Search for the cell housing the specified text and yield its (x, y) center coordinate. 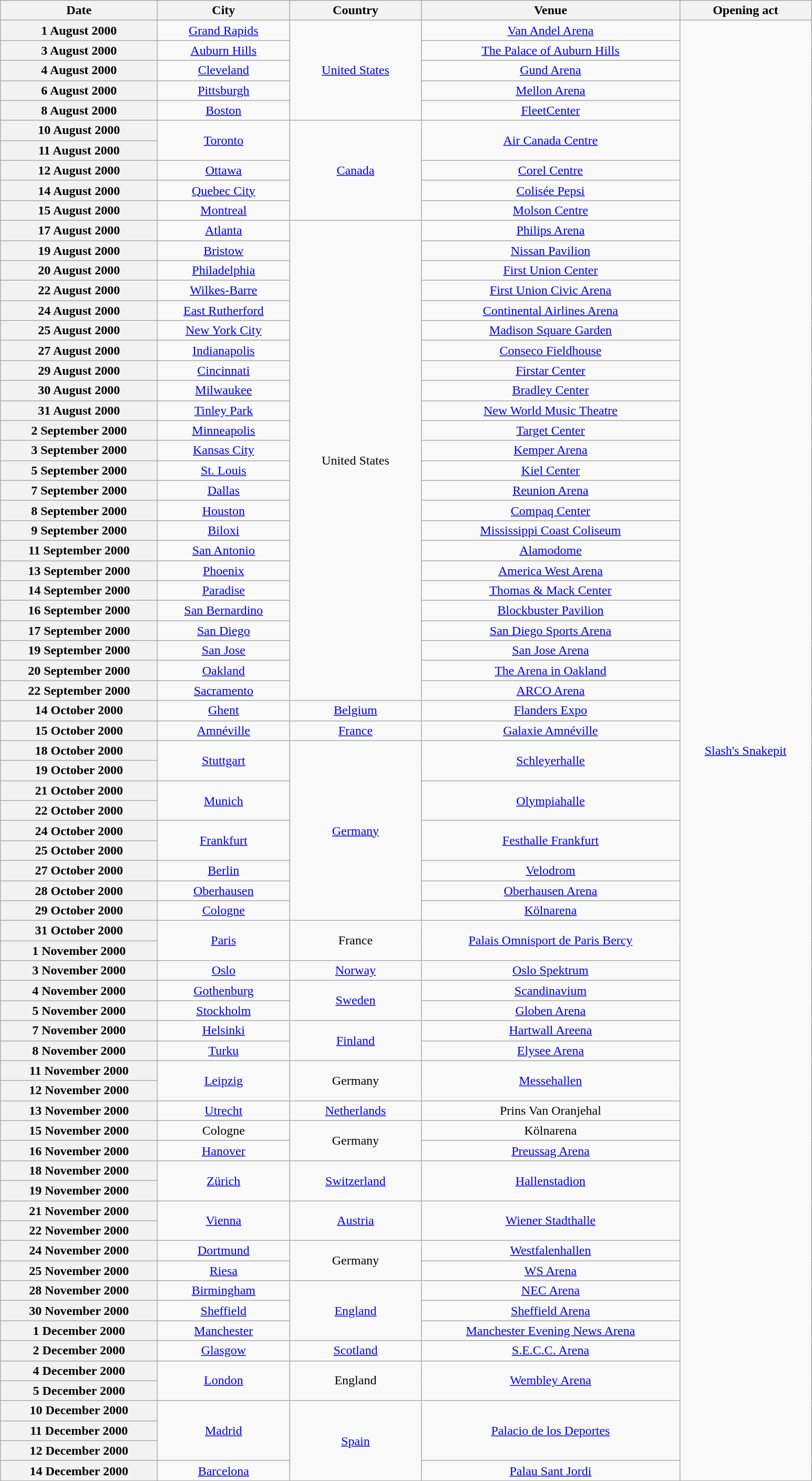
Sheffield Arena (551, 1311)
Bristow (224, 251)
Montreal (224, 210)
6 August 2000 (79, 90)
San Jose (224, 651)
11 November 2000 (79, 1071)
Corel Centre (551, 170)
Oakland (224, 671)
New World Music Theatre (551, 410)
Biloxi (224, 530)
Scandinavium (551, 991)
5 November 2000 (79, 1011)
New York City (224, 331)
24 August 2000 (79, 311)
Kansas City (224, 450)
Manchester (224, 1331)
Toronto (224, 140)
Oslo Spektrum (551, 971)
Vienna (224, 1220)
Nissan Pavilion (551, 251)
Auburn Hills (224, 50)
Schleyerhalle (551, 760)
3 November 2000 (79, 971)
28 November 2000 (79, 1291)
Gund Arena (551, 70)
Slash's Snakepit (745, 750)
Frankfurt (224, 840)
Paradise (224, 591)
15 November 2000 (79, 1130)
Belgium (355, 711)
Reunion Arena (551, 490)
Paris (224, 941)
Minneapolis (224, 430)
Stockholm (224, 1011)
America West Arena (551, 570)
Spain (355, 1441)
20 September 2000 (79, 671)
Atlanta (224, 230)
14 December 2000 (79, 1470)
22 September 2000 (79, 691)
Tinley Park (224, 410)
Sacramento (224, 691)
31 August 2000 (79, 410)
The Arena in Oakland (551, 671)
Finland (355, 1041)
Norway (355, 971)
16 November 2000 (79, 1150)
Ottawa (224, 170)
City (224, 11)
Target Center (551, 430)
24 October 2000 (79, 830)
28 October 2000 (79, 891)
Palacio de los Deportes (551, 1431)
Cleveland (224, 70)
First Union Civic Arena (551, 291)
11 December 2000 (79, 1431)
Turku (224, 1051)
19 August 2000 (79, 251)
1 November 2000 (79, 951)
Oslo (224, 971)
Hallenstadion (551, 1180)
Country (355, 11)
Helsinki (224, 1031)
9 September 2000 (79, 530)
Mississippi Coast Coliseum (551, 530)
Dortmund (224, 1251)
Van Andel Arena (551, 30)
Oberhausen (224, 891)
Canada (355, 170)
Cincinnati (224, 371)
8 August 2000 (79, 110)
2 December 2000 (79, 1351)
San Diego Sports Arena (551, 631)
Philadelphia (224, 271)
4 November 2000 (79, 991)
San Bernardino (224, 611)
27 October 2000 (79, 870)
4 August 2000 (79, 70)
Boston (224, 110)
22 October 2000 (79, 810)
Grand Rapids (224, 30)
Kemper Arena (551, 450)
14 September 2000 (79, 591)
WS Arena (551, 1271)
Zürich (224, 1180)
Manchester Evening News Arena (551, 1331)
Hanover (224, 1150)
St. Louis (224, 470)
East Rutherford (224, 311)
Wembley Arena (551, 1381)
Netherlands (355, 1110)
S.E.C.C. Arena (551, 1351)
25 August 2000 (79, 331)
Globen Arena (551, 1011)
Air Canada Centre (551, 140)
Alamodome (551, 550)
Continental Airlines Arena (551, 311)
San Diego (224, 631)
27 August 2000 (79, 351)
4 December 2000 (79, 1371)
14 October 2000 (79, 711)
8 September 2000 (79, 510)
Sweden (355, 1001)
19 November 2000 (79, 1190)
Date (79, 11)
15 August 2000 (79, 210)
Westfalenhallen (551, 1251)
Galaxie Amnéville (551, 731)
22 November 2000 (79, 1231)
31 October 2000 (79, 931)
Philips Arena (551, 230)
Hartwall Areena (551, 1031)
Thomas & Mack Center (551, 591)
Riesa (224, 1271)
Utrecht (224, 1110)
13 November 2000 (79, 1110)
Velodrom (551, 870)
Conseco Fieldhouse (551, 351)
Dallas (224, 490)
8 November 2000 (79, 1051)
29 August 2000 (79, 371)
11 August 2000 (79, 150)
24 November 2000 (79, 1251)
Austria (355, 1220)
10 December 2000 (79, 1411)
Houston (224, 510)
17 September 2000 (79, 631)
Pittsburgh (224, 90)
Milwaukee (224, 390)
Indianapolis (224, 351)
10 August 2000 (79, 130)
FleetCenter (551, 110)
3 August 2000 (79, 50)
The Palace of Auburn Hills (551, 50)
ARCO Arena (551, 691)
25 October 2000 (79, 850)
21 October 2000 (79, 790)
22 August 2000 (79, 291)
18 October 2000 (79, 750)
Kiel Center (551, 470)
Phoenix (224, 570)
15 October 2000 (79, 731)
12 December 2000 (79, 1451)
San Jose Arena (551, 651)
12 November 2000 (79, 1091)
11 September 2000 (79, 550)
Colisée Pepsi (551, 190)
Gothenburg (224, 991)
Scotland (355, 1351)
Barcelona (224, 1470)
NEC Arena (551, 1291)
30 August 2000 (79, 390)
Firstar Center (551, 371)
21 November 2000 (79, 1210)
2 September 2000 (79, 430)
Flanders Expo (551, 711)
5 December 2000 (79, 1391)
Quebec City (224, 190)
Leipzig (224, 1081)
Glasgow (224, 1351)
London (224, 1381)
Elysee Arena (551, 1051)
25 November 2000 (79, 1271)
19 September 2000 (79, 651)
1 August 2000 (79, 30)
Venue (551, 11)
Preussag Arena (551, 1150)
Compaq Center (551, 510)
Messehallen (551, 1081)
San Antonio (224, 550)
Stuttgart (224, 760)
Wiener Stadthalle (551, 1220)
12 August 2000 (79, 170)
1 December 2000 (79, 1331)
Berlin (224, 870)
Bradley Center (551, 390)
16 September 2000 (79, 611)
Mellon Arena (551, 90)
Birmingham (224, 1291)
Munich (224, 800)
14 August 2000 (79, 190)
19 October 2000 (79, 770)
Ghent (224, 711)
7 September 2000 (79, 490)
Blockbuster Pavilion (551, 611)
Oberhausen Arena (551, 891)
Olympiahalle (551, 800)
Sheffield (224, 1311)
7 November 2000 (79, 1031)
Molson Centre (551, 210)
18 November 2000 (79, 1170)
30 November 2000 (79, 1311)
First Union Center (551, 271)
5 September 2000 (79, 470)
13 September 2000 (79, 570)
Switzerland (355, 1180)
20 August 2000 (79, 271)
Wilkes-Barre (224, 291)
Opening act (745, 11)
29 October 2000 (79, 911)
Festhalle Frankfurt (551, 840)
Palau Sant Jordi (551, 1470)
Prins Van Oranjehal (551, 1110)
Madrid (224, 1431)
17 August 2000 (79, 230)
Palais Omnisport de Paris Bercy (551, 941)
Madison Square Garden (551, 331)
Amnéville (224, 731)
3 September 2000 (79, 450)
